Return (x, y) of the center of cell containing provided text 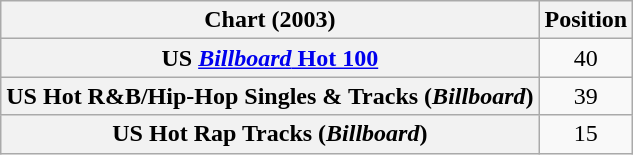
39 (586, 96)
Chart (2003) (270, 20)
Position (586, 20)
40 (586, 58)
US Hot R&B/Hip-Hop Singles & Tracks (Billboard) (270, 96)
US Billboard Hot 100 (270, 58)
15 (586, 134)
US Hot Rap Tracks (Billboard) (270, 134)
